Find where the given text appears and provide that cell's center as [X, Y] coordinate. 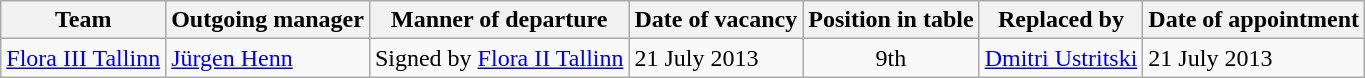
Flora III Tallinn [84, 58]
Replaced by [1061, 20]
Date of vacancy [716, 20]
Date of appointment [1254, 20]
Position in table [891, 20]
Jürgen Henn [268, 58]
Team [84, 20]
Signed by Flora II Tallinn [499, 58]
Outgoing manager [268, 20]
Dmitri Ustritski [1061, 58]
Manner of departure [499, 20]
9th [891, 58]
